Determine the (X, Y) coordinate at the center of the cell enclosing the given text.  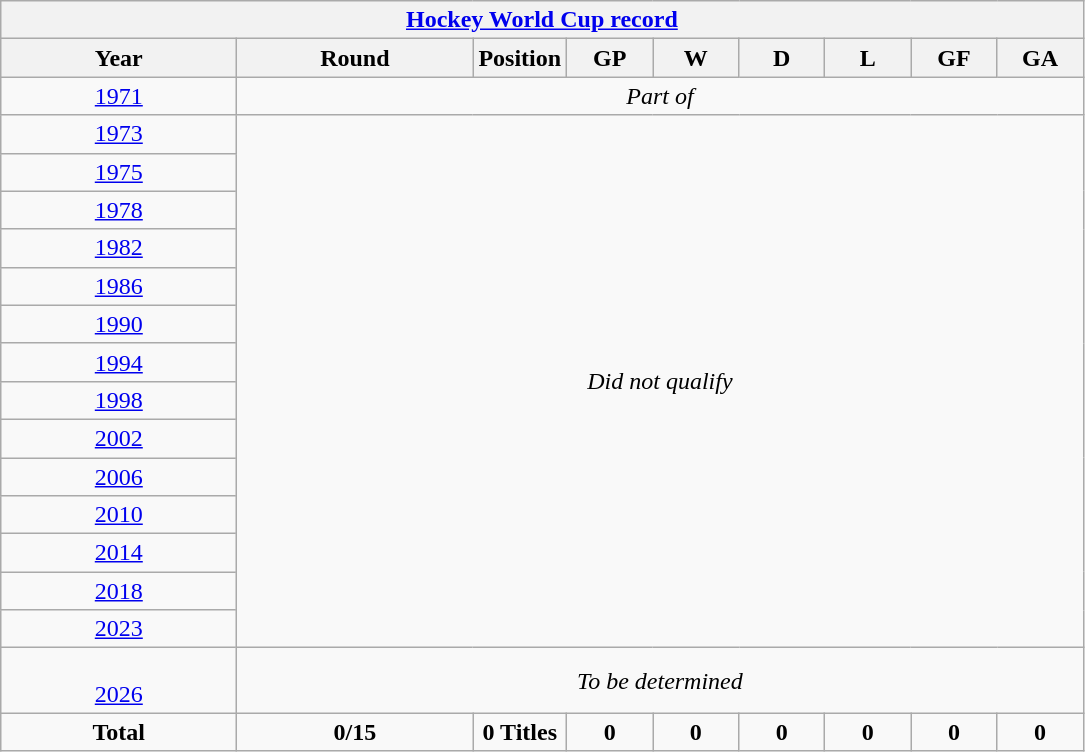
2014 (119, 553)
GF (954, 58)
2026 (119, 680)
2006 (119, 477)
2010 (119, 515)
D (782, 58)
1978 (119, 210)
1986 (119, 286)
0/15 (355, 732)
1982 (119, 248)
Hockey World Cup record (542, 20)
0 Titles (520, 732)
1971 (119, 96)
L (868, 58)
Did not qualify (660, 382)
Round (355, 58)
2023 (119, 629)
1998 (119, 400)
GA (1040, 58)
1975 (119, 172)
GP (610, 58)
2002 (119, 438)
Position (520, 58)
Total (119, 732)
Year (119, 58)
1990 (119, 324)
1994 (119, 362)
2018 (119, 591)
W (696, 58)
1973 (119, 134)
To be determined (660, 680)
Part of (660, 96)
